Determine the (X, Y) coordinate at the center of the cell enclosing the given text.  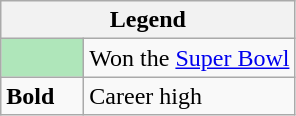
Bold (42, 96)
Career high (190, 96)
Legend (148, 20)
Won the Super Bowl (190, 58)
